Provide the [X, Y] coordinate of the cell's center where the given text is located.  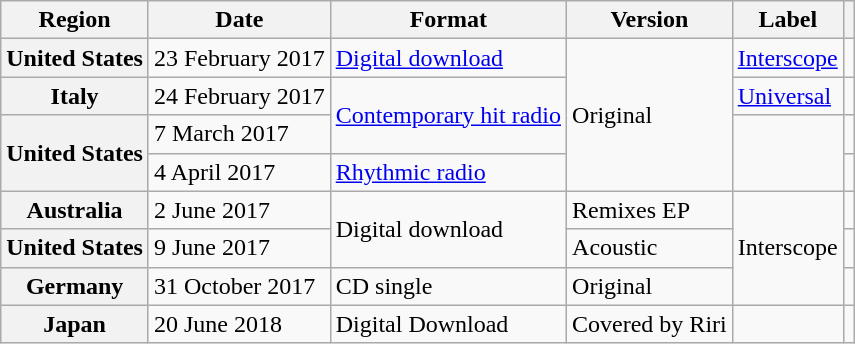
Digital Download [448, 324]
24 February 2017 [239, 96]
Contemporary hit radio [448, 115]
Region [75, 20]
Covered by Riri [650, 324]
Format [448, 20]
Label [788, 20]
Acoustic [650, 248]
Remixes EP [650, 210]
9 June 2017 [239, 248]
Version [650, 20]
31 October 2017 [239, 286]
Date [239, 20]
CD single [448, 286]
Universal [788, 96]
Rhythmic radio [448, 172]
Germany [75, 286]
Japan [75, 324]
2 June 2017 [239, 210]
23 February 2017 [239, 58]
Italy [75, 96]
7 March 2017 [239, 134]
Australia [75, 210]
20 June 2018 [239, 324]
4 April 2017 [239, 172]
